Find where the given text appears and provide that cell's center as [X, Y] coordinate. 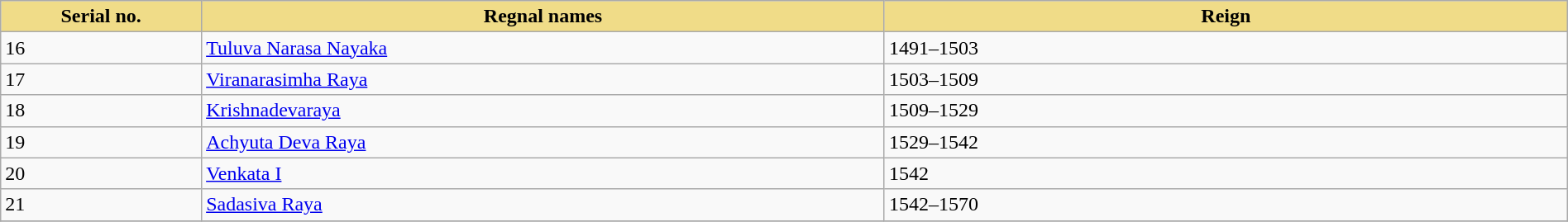
18 [101, 111]
Tuluva Narasa Nayaka [543, 48]
Regnal names [543, 17]
Venkata I [543, 173]
1542 [1226, 173]
Achyuta Deva Raya [543, 142]
1542–1570 [1226, 205]
1529–1542 [1226, 142]
21 [101, 205]
17 [101, 79]
Sadasiva Raya [543, 205]
Serial no. [101, 17]
1509–1529 [1226, 111]
20 [101, 173]
Reign [1226, 17]
1503–1509 [1226, 79]
Viranarasimha Raya [543, 79]
Krishnadevaraya [543, 111]
16 [101, 48]
19 [101, 142]
1491–1503 [1226, 48]
